Determine the [x, y] coordinate at the center of the cell enclosing the given text.  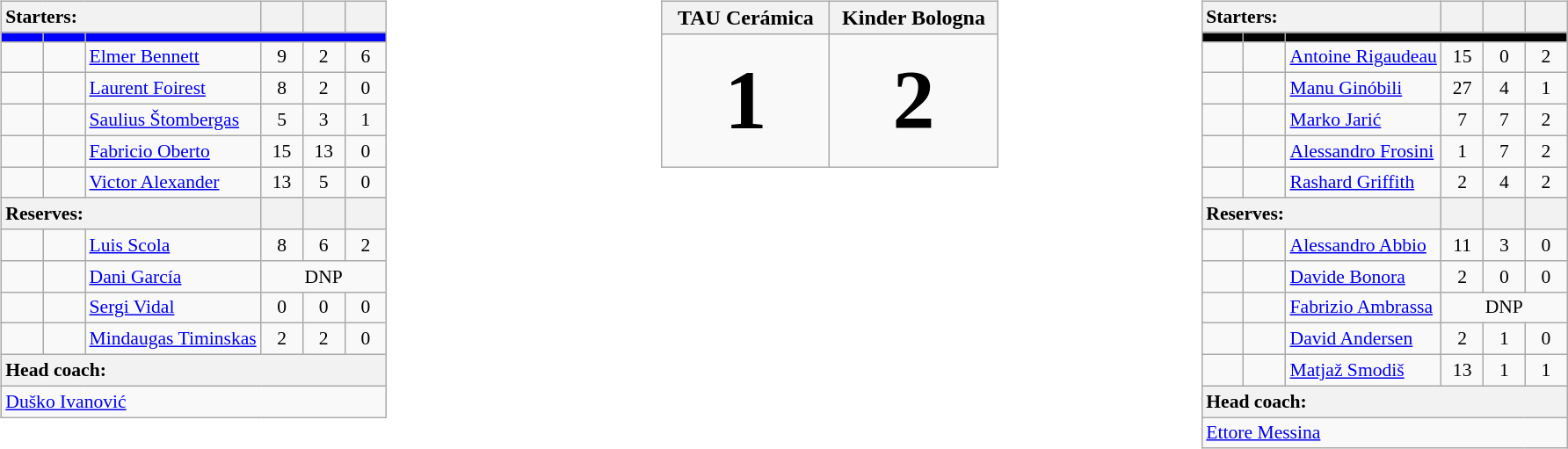
Luis Scola [172, 245]
Victor Alexander [172, 183]
Manu Ginóbili [1362, 89]
Antoine Rigaudeau [1362, 57]
David Andersen [1362, 339]
TAU Cerámica [745, 18]
Alessandro Abbio [1362, 245]
Davide Bonora [1362, 276]
Ettore Messina [1384, 432]
Alessandro Frosini [1362, 151]
Marko Jarić [1362, 119]
Fabrizio Ambrassa [1362, 308]
Elmer Bennett [172, 57]
Sergi Vidal [172, 308]
11 [1463, 245]
27 [1463, 89]
Duško Ivanović [193, 402]
Laurent Foirest [172, 89]
Matjaž Smodiš [1362, 370]
Fabricio Oberto [172, 151]
Kinder Bologna [914, 18]
Mindaugas Timinskas [172, 339]
Dani García [172, 276]
9 [282, 57]
Saulius Štombergas [172, 119]
Rashard Griffith [1362, 183]
